Scan for the cell matching the given text and deliver its (X, Y) coordinate at center. 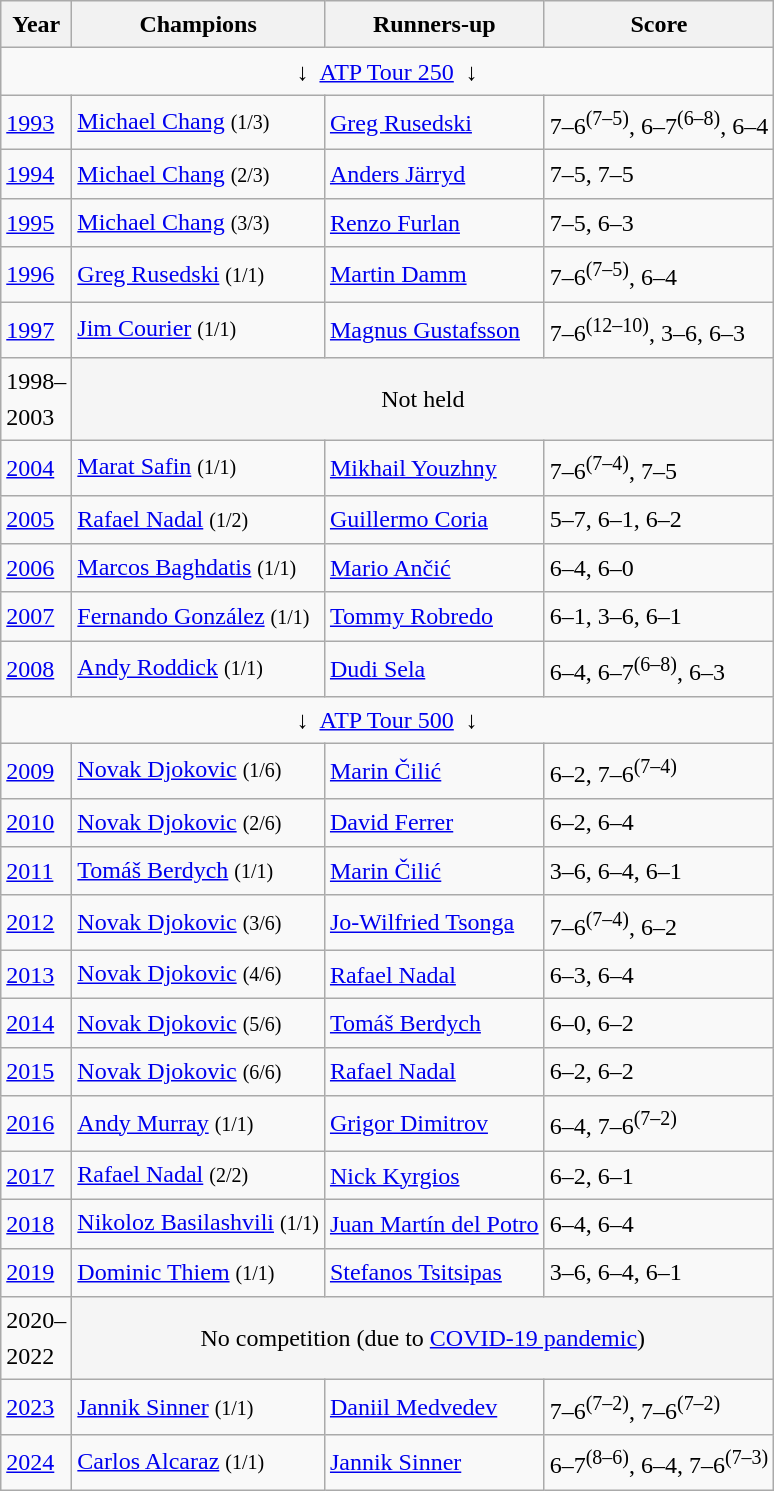
1997 (36, 330)
2009 (36, 770)
2010 (36, 822)
Novak Djokovic (4/6) (198, 974)
1994 (36, 174)
Novak Djokovic (1/6) (198, 770)
Jannik Sinner (1/1) (198, 1408)
Magnus Gustafsson (434, 330)
6–2, 6–1 (659, 1176)
Renzo Furlan (434, 222)
2013 (36, 974)
Greg Rusedski (434, 122)
7–6(7–4), 7–5 (659, 468)
1993 (36, 122)
Mario Ančić (434, 568)
Novak Djokovic (3/6) (198, 922)
2017 (36, 1176)
7–6(7–5), 6–4 (659, 274)
6–4, 7–6(7–2) (659, 1124)
Jim Courier (1/1) (198, 330)
Andy Murray (1/1) (198, 1124)
Tomáš Berdych (1/1) (198, 872)
7–6(7–2), 7–6(7–2) (659, 1408)
Anders Järryd (434, 174)
Grigor Dimitrov (434, 1124)
7–5, 6–3 (659, 222)
5–7, 6–1, 6–2 (659, 520)
Juan Martín del Potro (434, 1224)
Marcos Baghdatis (1/1) (198, 568)
2004 (36, 468)
Daniil Medvedev (434, 1408)
Nikoloz Basilashvili (1/1) (198, 1224)
7–6(12–10), 3–6, 6–3 (659, 330)
6–3, 6–4 (659, 974)
Champions (198, 24)
2008 (36, 668)
Greg Rusedski (1/1) (198, 274)
6–4, 6–0 (659, 568)
2016 (36, 1124)
2020–2022 (36, 1338)
1998–2003 (36, 398)
Year (36, 24)
1996 (36, 274)
Rafael Nadal (2/2) (198, 1176)
2018 (36, 1224)
7–6(7–4), 6–2 (659, 922)
2007 (36, 616)
↓ ATP Tour 250 ↓ (388, 72)
Dudi Sela (434, 668)
Carlos Alcaraz (1/1) (198, 1462)
6–2, 6–4 (659, 822)
Score (659, 24)
2011 (36, 872)
Novak Djokovic (6/6) (198, 1072)
Marat Safin (1/1) (198, 468)
Andy Roddick (1/1) (198, 668)
2024 (36, 1462)
1995 (36, 222)
David Ferrer (434, 822)
2006 (36, 568)
2005 (36, 520)
No competition (due to COVID-19 pandemic) (423, 1338)
Michael Chang (3/3) (198, 222)
2019 (36, 1272)
Jo-Wilfried Tsonga (434, 922)
Michael Chang (2/3) (198, 174)
Dominic Thiem (1/1) (198, 1272)
Stefanos Tsitsipas (434, 1272)
Novak Djokovic (2/6) (198, 822)
6–7(8–6), 6–4, 7–6(7–3) (659, 1462)
6–2, 7–6(7–4) (659, 770)
Tomáš Berdych (434, 1024)
Nick Kyrgios (434, 1176)
Rafael Nadal (1/2) (198, 520)
↓ ATP Tour 500 ↓ (388, 720)
6–1, 3–6, 6–1 (659, 616)
Novak Djokovic (5/6) (198, 1024)
Martin Damm (434, 274)
Michael Chang (1/3) (198, 122)
Guillermo Coria (434, 520)
2015 (36, 1072)
6–2, 6–2 (659, 1072)
Mikhail Youzhny (434, 468)
2012 (36, 922)
2014 (36, 1024)
6–4, 6–7(6–8), 6–3 (659, 668)
7–6(7–5), 6–7(6–8), 6–4 (659, 122)
2023 (36, 1408)
6–0, 6–2 (659, 1024)
Not held (423, 398)
Tommy Robredo (434, 616)
7–5, 7–5 (659, 174)
Fernando González (1/1) (198, 616)
Runners-up (434, 24)
6–4, 6–4 (659, 1224)
Jannik Sinner (434, 1462)
